Pinpoint the cell where the given text exists, returning its [x, y] midpoint coordinate. 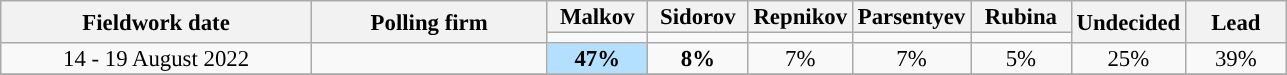
Sidorov [698, 17]
Lead [1236, 22]
5% [1022, 59]
25% [1128, 59]
39% [1236, 59]
Malkov [598, 17]
Repnikov [800, 17]
Parsentyev [911, 17]
47% [598, 59]
8% [698, 59]
Fieldwork date [156, 22]
14 - 19 August 2022 [156, 59]
Polling firm [429, 22]
Rubina [1022, 17]
Undecided [1128, 22]
